Identify which cell holds the provided text, then report its [x, y] central coordinate. 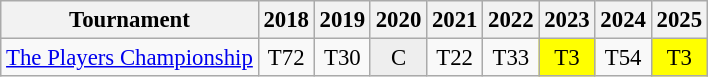
T33 [511, 58]
2025 [679, 20]
2022 [511, 20]
Tournament [130, 20]
2018 [286, 20]
T54 [623, 58]
T30 [342, 58]
T22 [455, 58]
2019 [342, 20]
The Players Championship [130, 58]
2024 [623, 20]
2020 [398, 20]
2023 [567, 20]
C [398, 58]
2021 [455, 20]
T72 [286, 58]
